Output the [X, Y] coordinate of the center of the cell containing the given text.  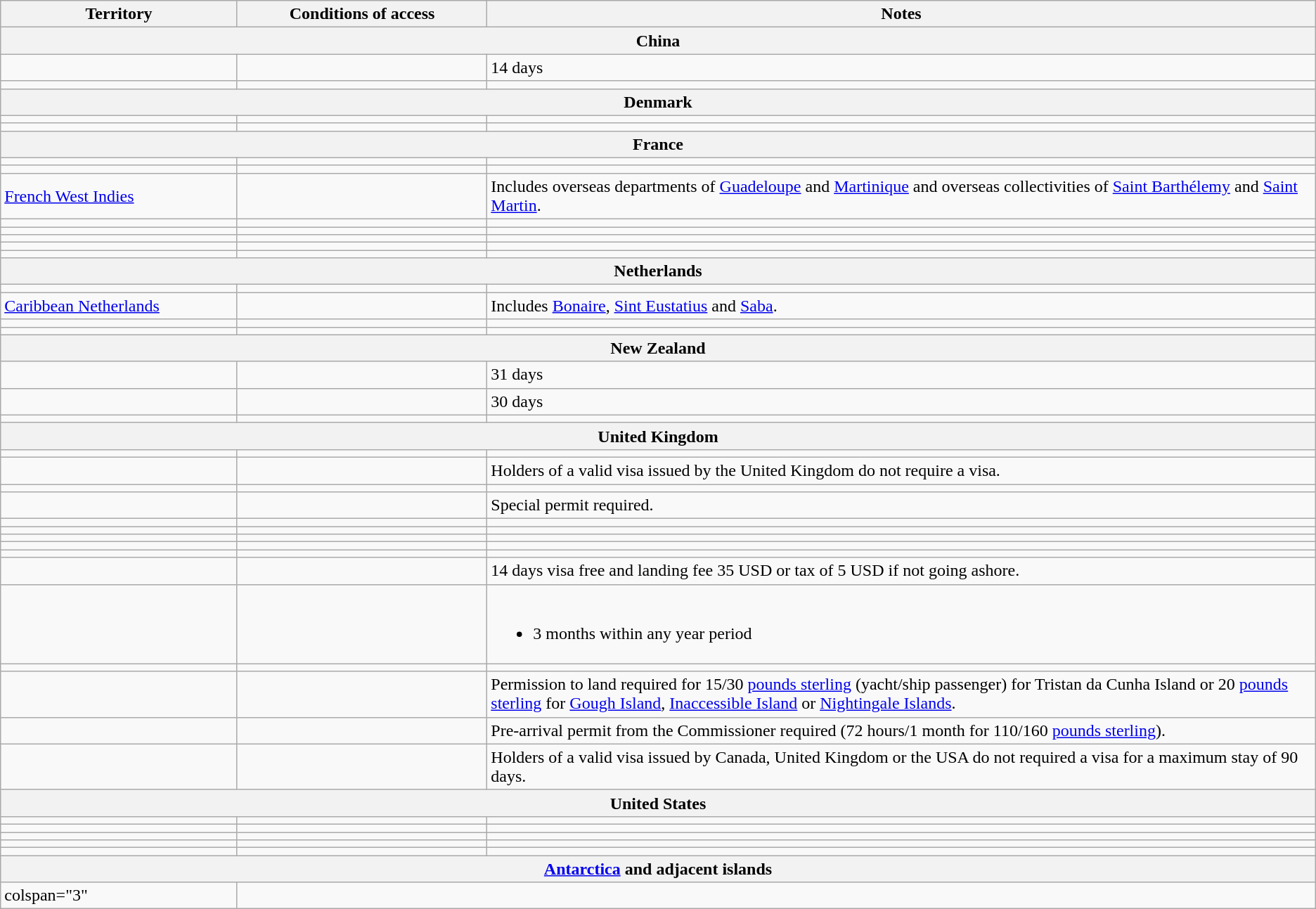
Includes Bonaire, Sint Eustatius and Saba. [901, 306]
Netherlands [658, 271]
Antarctica and adjacent islands [658, 869]
Special permit required. [901, 505]
China [658, 41]
United Kingdom [658, 436]
30 days [901, 401]
Denmark [658, 102]
France [658, 144]
Holders of a valid visa issued by the United Kingdom do not require a visa. [901, 470]
French West Indies [120, 195]
Territory [120, 14]
Conditions of access [361, 14]
14 days [901, 67]
3 months within any year period [901, 624]
14 days visa free and landing fee 35 USD or tax of 5 USD if not going ashore. [901, 571]
Holders of a valid visa issued by Canada, United Kingdom or the USA do not required a visa for a maximum stay of 90 days. [901, 766]
United States [658, 803]
Includes overseas departments of Guadeloupe and Martinique and overseas collectivities of Saint Barthélemy and Saint Martin. [901, 195]
Notes [901, 14]
Pre-arrival permit from the Commissioner required (72 hours/1 month for 110/160 pounds sterling). [901, 730]
New Zealand [658, 348]
31 days [901, 375]
Caribbean Netherlands [120, 306]
colspan="3" [120, 896]
